Extract the (x, y) coordinate from the center of the cell holding the provided text.  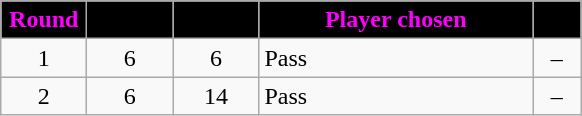
1 (44, 58)
2 (44, 96)
Round (44, 20)
Player chosen (396, 20)
14 (216, 96)
